Identify which cell holds the provided text, then report its (x, y) central coordinate. 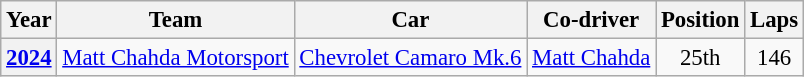
2024 (29, 58)
Year (29, 20)
Chevrolet Camaro Mk.6 (410, 58)
Position (700, 20)
Matt Chahda (592, 58)
Matt Chahda Motorsport (176, 58)
Team (176, 20)
Laps (774, 20)
146 (774, 58)
Car (410, 20)
Co-driver (592, 20)
25th (700, 58)
